Locate the cell with the specified text and output its [x, y] center coordinate. 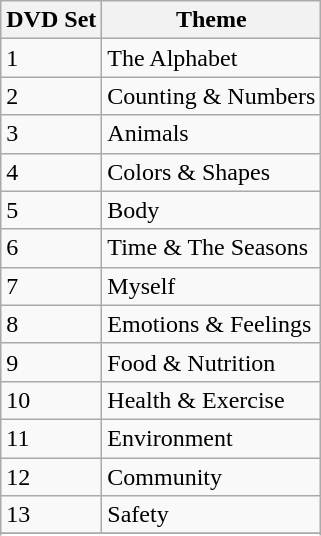
Health & Exercise [212, 400]
2 [52, 96]
4 [52, 172]
Colors & Shapes [212, 172]
3 [52, 134]
Environment [212, 438]
13 [52, 515]
Safety [212, 515]
7 [52, 286]
The Alphabet [212, 58]
10 [52, 400]
5 [52, 210]
12 [52, 477]
DVD Set [52, 20]
Animals [212, 134]
9 [52, 362]
Theme [212, 20]
8 [52, 324]
Counting & Numbers [212, 96]
Myself [212, 286]
Community [212, 477]
Food & Nutrition [212, 362]
Emotions & Feelings [212, 324]
1 [52, 58]
6 [52, 248]
11 [52, 438]
Body [212, 210]
Time & The Seasons [212, 248]
